From the cell containing the given text, extract its center point as (X, Y) coordinate. 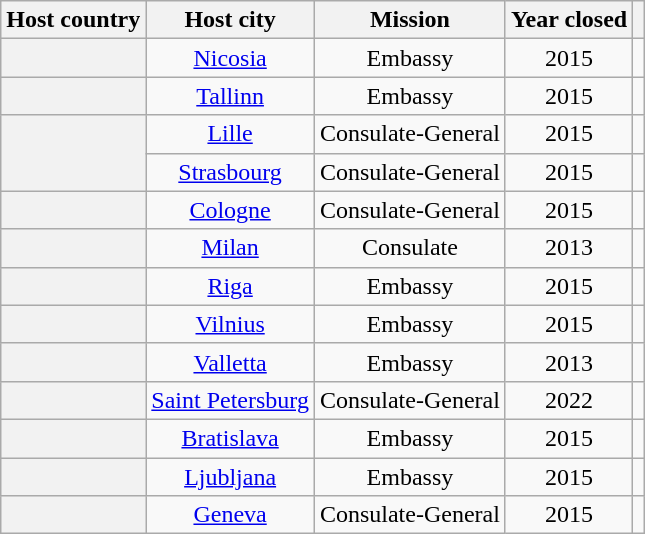
Nicosia (230, 58)
Consulate (410, 248)
Vilnius (230, 324)
Riga (230, 286)
Valletta (230, 362)
Host country (74, 20)
Ljubljana (230, 477)
Milan (230, 248)
Host city (230, 20)
Year closed (568, 20)
Bratislava (230, 438)
Cologne (230, 210)
Saint Petersburg (230, 400)
Tallinn (230, 96)
Strasbourg (230, 172)
2022 (568, 400)
Mission (410, 20)
Geneva (230, 515)
Lille (230, 134)
